Output the [X, Y] coordinate of the center of the cell containing the given text.  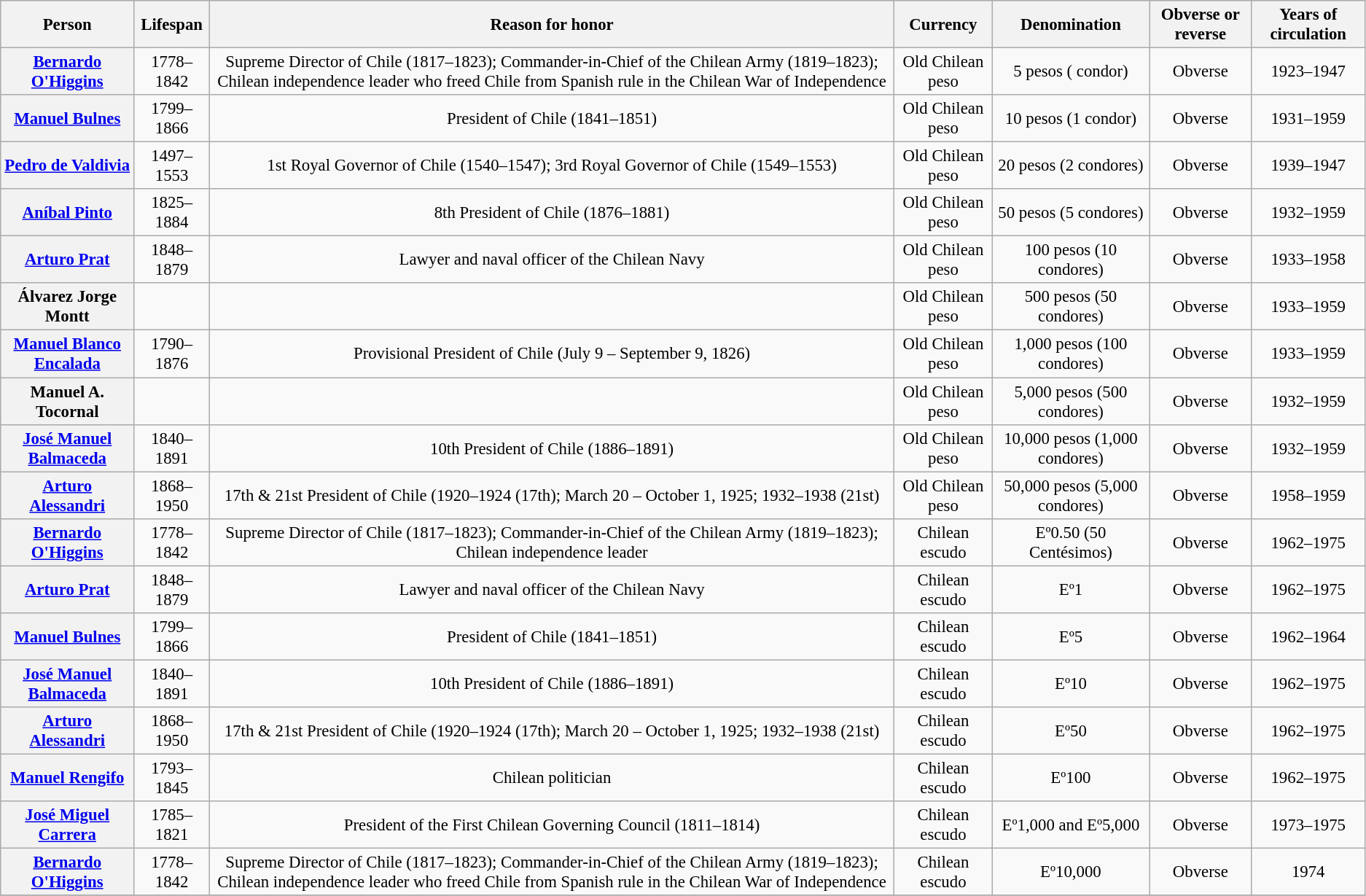
50 pesos (5 condores) [1070, 213]
1st Royal Governor of Chile (1540–1547); 3rd Royal Governor of Chile (1549–1553) [553, 166]
Obverse or reverse [1201, 25]
50,000 pesos (5,000 condores) [1070, 496]
Eº1 [1070, 589]
Eº10,000 [1070, 872]
Denomination [1070, 25]
500 pesos (50 condores) [1070, 306]
Aníbal Pinto [67, 213]
Eº1,000 and Eº5,000 [1070, 825]
Chilean politician [553, 777]
5 pesos ( condor) [1070, 71]
Provisional President of Chile (July 9 – September 9, 1826) [553, 354]
1958–1959 [1308, 496]
Manuel Rengifo [67, 777]
100 pesos (10 condores) [1070, 260]
José Miguel Carrera [67, 825]
Eº5 [1070, 637]
Years of circulation [1308, 25]
Person [67, 25]
Eº50 [1070, 731]
10,000 pesos (1,000 condores) [1070, 448]
1825–1884 [172, 213]
Lifespan [172, 25]
Manuel Blanco Encalada [67, 354]
Eº0.50 (50 Centésimos) [1070, 542]
1790–1876 [172, 354]
Eº100 [1070, 777]
1785–1821 [172, 825]
5,000 pesos (500 condores) [1070, 401]
20 pesos (2 condores) [1070, 166]
10 pesos (1 condor) [1070, 118]
Manuel A. Tocornal [67, 401]
Supreme Director of Chile (1817–1823); Commander-in-Chief of the Chilean Army (1819–1823); Chilean independence leader [553, 542]
1933–1958 [1308, 260]
1497–1553 [172, 166]
1931–1959 [1308, 118]
Currency [943, 25]
1,000 pesos (100 condores) [1070, 354]
1939–1947 [1308, 166]
Álvarez Jorge Montt [67, 306]
1974 [1308, 872]
Pedro de Valdivia [67, 166]
President of the First Chilean Governing Council (1811–1814) [553, 825]
8th President of Chile (1876–1881) [553, 213]
Reason for honor [553, 25]
1793–1845 [172, 777]
1962–1964 [1308, 637]
Eº10 [1070, 684]
1923–1947 [1308, 71]
1973–1975 [1308, 825]
